Extract the [X, Y] coordinate from the center of the cell holding the provided text.  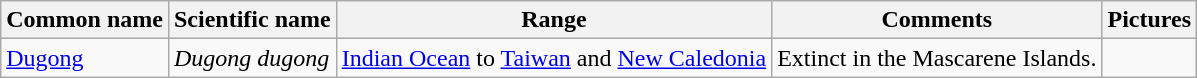
Indian Ocean to Taiwan and New Caledonia [554, 58]
Extinct in the Mascarene Islands. [937, 58]
Comments [937, 20]
Range [554, 20]
Dugong [85, 58]
Common name [85, 20]
Dugong dugong [252, 58]
Pictures [1150, 20]
Scientific name [252, 20]
